Output the [X, Y] coordinate of the center of the cell containing the given text.  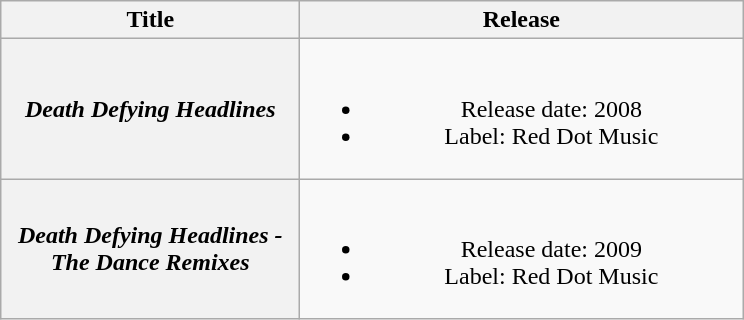
Death Defying Headlines [150, 109]
Release date: 2009Label: Red Dot Music [522, 249]
Death Defying Headlines - The Dance Remixes [150, 249]
Title [150, 20]
Release date: 2008Label: Red Dot Music [522, 109]
Release [522, 20]
